Identify which cell holds the provided text, then report its [x, y] central coordinate. 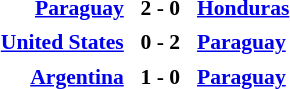
0 - 2 [160, 42]
